Return the [x, y] coordinate for the center point of the cell that contains the specified text.  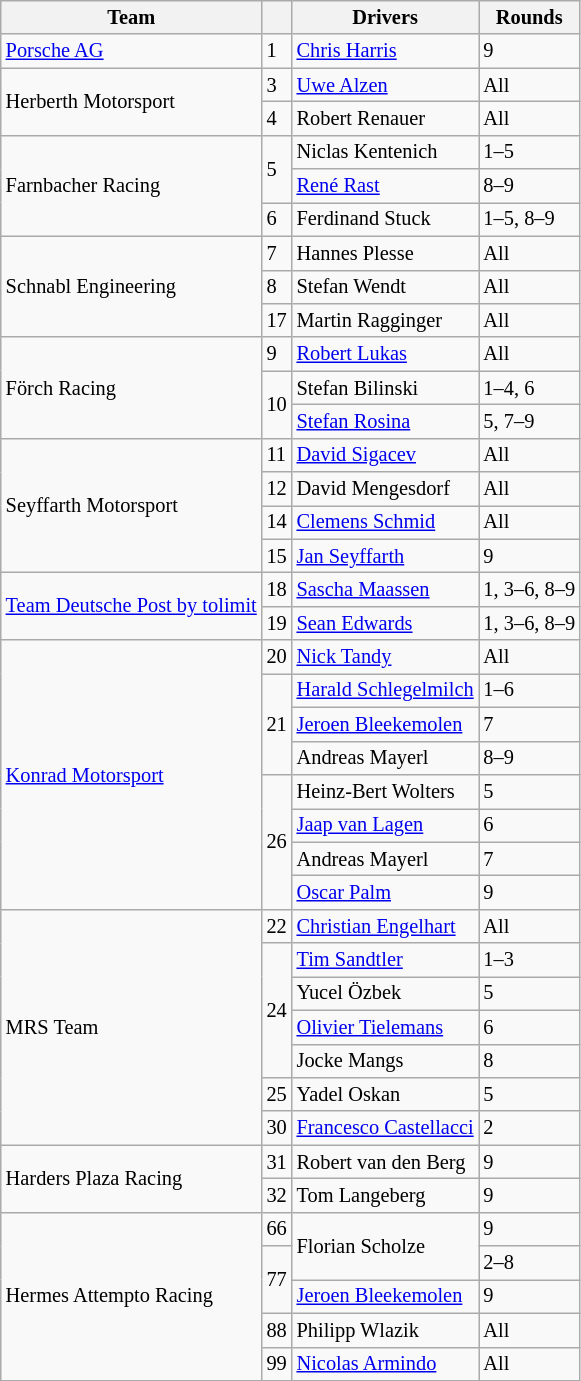
Konrad Motorsport [132, 774]
1 [277, 51]
Chris Harris [386, 51]
11 [277, 455]
15 [277, 556]
Porsche AG [132, 51]
32 [277, 1195]
Yadel Oskan [386, 1094]
Harders Plaza Racing [132, 1178]
Florian Scholze [386, 1246]
Robert Renauer [386, 118]
24 [277, 1010]
26 [277, 842]
21 [277, 724]
Team [132, 17]
10 [277, 404]
Ferdinand Stuck [386, 219]
1–6 [530, 690]
Nick Tandy [386, 657]
Christian Engelhart [386, 926]
2–8 [530, 1263]
Sascha Maassen [386, 589]
Oscar Palm [386, 892]
88 [277, 1330]
Herberth Motorsport [132, 102]
Jocke Mangs [386, 1061]
Harald Schlegelmilch [386, 690]
30 [277, 1128]
Stefan Bilinski [386, 388]
20 [277, 657]
Rounds [530, 17]
31 [277, 1162]
77 [277, 1280]
Tim Sandtler [386, 960]
Robert van den Berg [386, 1162]
Drivers [386, 17]
1–4, 6 [530, 388]
Olivier Tielemans [386, 1027]
14 [277, 522]
Stefan Rosina [386, 421]
Heinz-Bert Wolters [386, 791]
18 [277, 589]
Seyffarth Motorsport [132, 506]
4 [277, 118]
Nicolas Armindo [386, 1364]
3 [277, 85]
Uwe Alzen [386, 85]
17 [277, 320]
2 [530, 1128]
25 [277, 1094]
5, 7–9 [530, 421]
David Sigacev [386, 455]
Francesco Castellacci [386, 1128]
1–5 [530, 152]
Martin Ragginger [386, 320]
Jan Seyffarth [386, 556]
Jaap van Lagen [386, 825]
René Rast [386, 186]
Philipp Wlazik [386, 1330]
19 [277, 623]
Team Deutsche Post by tolimit [132, 606]
Schnabl Engineering [132, 286]
Hannes Plesse [386, 253]
22 [277, 926]
12 [277, 489]
Farnbacher Racing [132, 186]
David Mengesdorf [386, 489]
Yucel Özbek [386, 993]
1–3 [530, 960]
66 [277, 1229]
MRS Team [132, 1027]
Clemens Schmid [386, 522]
Sean Edwards [386, 623]
Robert Lukas [386, 354]
Tom Langeberg [386, 1195]
99 [277, 1364]
Förch Racing [132, 388]
Stefan Wendt [386, 287]
Niclas Kentenich [386, 152]
1–5, 8–9 [530, 219]
Hermes Attempto Racing [132, 1296]
